Scan for the cell matching the given text and deliver its (x, y) coordinate at center. 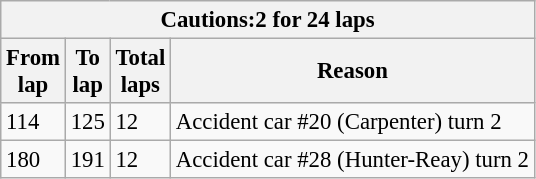
Reason (353, 72)
Fromlap (34, 72)
191 (88, 160)
125 (88, 122)
Totallaps (140, 72)
180 (34, 160)
Tolap (88, 72)
Accident car #28 (Hunter-Reay) turn 2 (353, 160)
114 (34, 122)
Cautions:2 for 24 laps (268, 20)
Accident car #20 (Carpenter) turn 2 (353, 122)
